Extract the (X, Y) coordinate from the center of the cell holding the provided text.  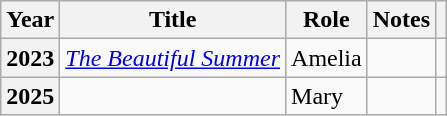
The Beautiful Summer (173, 58)
Amelia (327, 58)
2023 (30, 58)
2025 (30, 96)
Year (30, 20)
Role (327, 20)
Mary (327, 96)
Notes (401, 20)
Title (173, 20)
